Locate the cell with the specified text and output its (x, y) center coordinate. 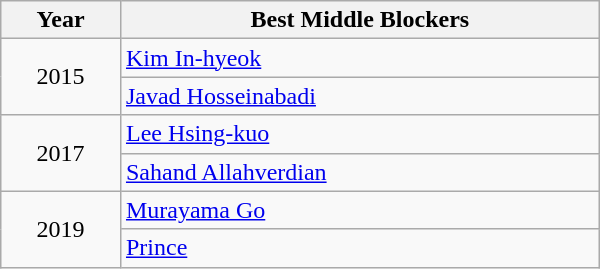
Murayama Go (360, 210)
Javad Hosseinabadi (360, 96)
2017 (61, 153)
Sahand Allahverdian (360, 172)
Best Middle Blockers (360, 20)
2019 (61, 229)
Kim In-hyeok (360, 58)
2015 (61, 77)
Lee Hsing-kuo (360, 134)
Year (61, 20)
Prince (360, 248)
